Pinpoint the cell where the given text exists, returning its (X, Y) midpoint coordinate. 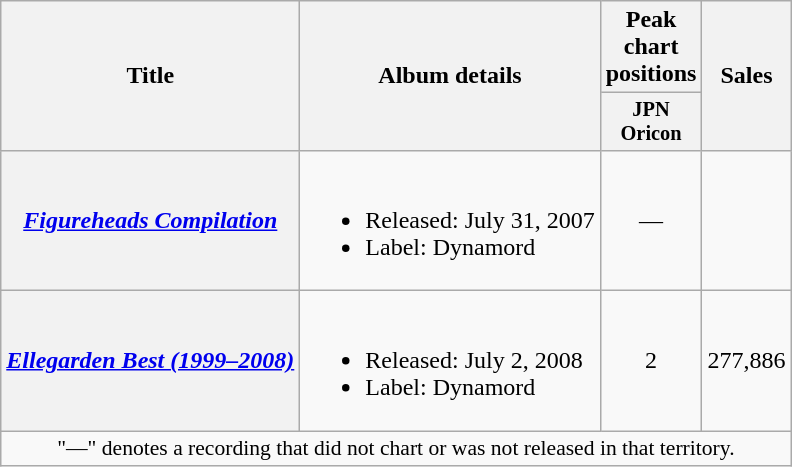
2 (651, 361)
— (651, 220)
JPNOricon (651, 122)
Released: July 2, 2008Label: Dynamord (450, 361)
Peak chart positions (651, 47)
Album details (450, 76)
Released: July 31, 2007Label: Dynamord (450, 220)
Sales (746, 76)
Title (150, 76)
Figureheads Compilation (150, 220)
"—" denotes a recording that did not chart or was not released in that territory. (396, 449)
Ellegarden Best (1999–2008) (150, 361)
277,886 (746, 361)
